Identify which cell holds the provided text, then report its (X, Y) central coordinate. 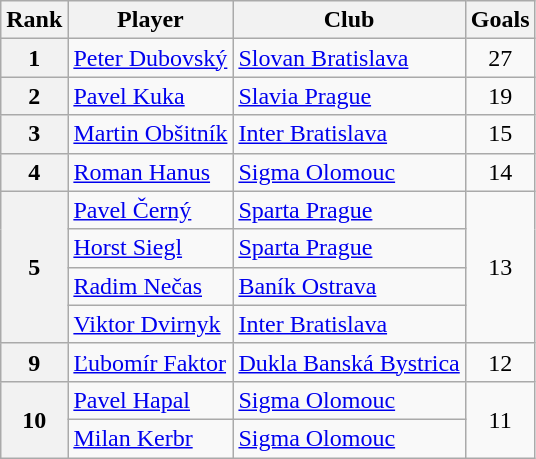
Horst Siegl (150, 248)
2 (34, 96)
Martin Obšitník (150, 134)
Rank (34, 20)
27 (500, 58)
Pavel Černý (150, 210)
12 (500, 362)
11 (500, 419)
15 (500, 134)
4 (34, 172)
Goals (500, 20)
Slovan Bratislava (349, 58)
Ľubomír Faktor (150, 362)
Player (150, 20)
14 (500, 172)
Baník Ostrava (349, 286)
10 (34, 419)
Pavel Kuka (150, 96)
Radim Nečas (150, 286)
Peter Dubovský (150, 58)
Slavia Prague (349, 96)
5 (34, 267)
3 (34, 134)
Roman Hanus (150, 172)
1 (34, 58)
13 (500, 267)
Dukla Banská Bystrica (349, 362)
Viktor Dvirnyk (150, 324)
Pavel Hapal (150, 400)
Club (349, 20)
19 (500, 96)
Milan Kerbr (150, 438)
9 (34, 362)
